Identify which cell holds the provided text, then report its (x, y) central coordinate. 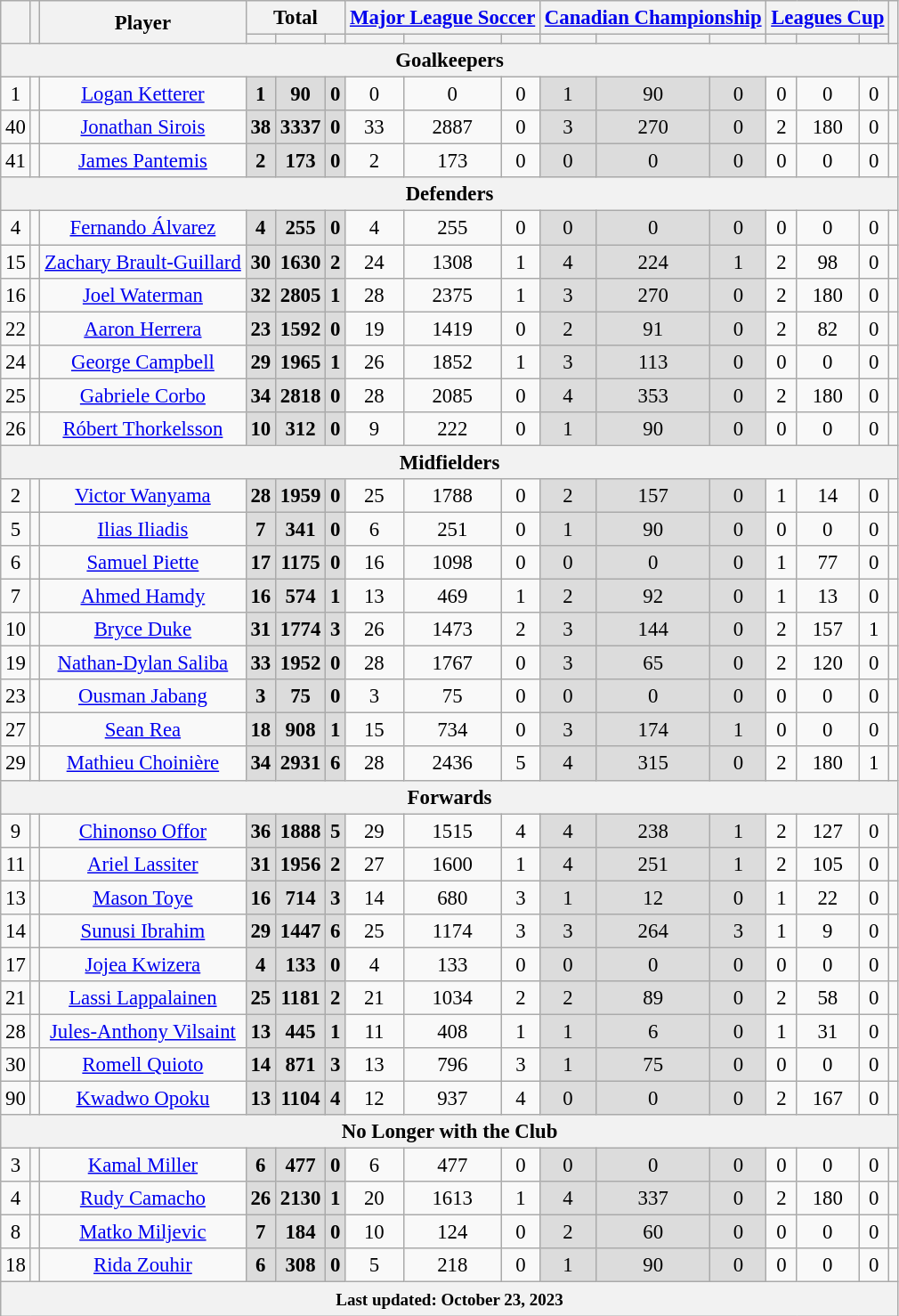
184 (300, 1232)
1788 (452, 496)
Mathieu Choinière (142, 764)
408 (452, 1031)
871 (300, 1065)
2805 (300, 295)
353 (653, 395)
Last updated: October 23, 2023 (450, 1299)
Forwards (450, 797)
Logan Ketterer (142, 94)
Mason Toye (142, 898)
32 (260, 295)
Zachary Brault-Guillard (142, 262)
144 (653, 630)
1592 (300, 329)
337 (653, 1198)
734 (452, 730)
1181 (300, 998)
105 (828, 864)
Nathan-Dylan Saliba (142, 663)
Sunusi Ibrahim (142, 931)
2818 (300, 395)
1098 (452, 563)
Goalkeepers (450, 61)
82 (828, 329)
574 (300, 597)
1034 (452, 998)
113 (653, 361)
Bryce Duke (142, 630)
2130 (300, 1198)
Jules-Anthony Vilsaint (142, 1031)
Matko Miljevic (142, 1232)
2887 (452, 127)
Ariel Lassiter (142, 864)
Major League Soccer (443, 18)
469 (452, 597)
Ahmed Hamdy (142, 597)
445 (300, 1031)
174 (653, 730)
41 (16, 161)
36 (260, 831)
2375 (452, 295)
1630 (300, 262)
91 (653, 329)
Midfielders (450, 462)
1473 (452, 630)
238 (653, 831)
Rida Zouhir (142, 1265)
Jonathan Sirois (142, 127)
Róbert Thorkelsson (142, 429)
264 (653, 931)
1613 (452, 1198)
Chinonso Offor (142, 831)
120 (828, 663)
George Campbell (142, 361)
1104 (300, 1099)
Samuel Piette (142, 563)
Sean Rea (142, 730)
98 (828, 262)
77 (828, 563)
714 (300, 898)
Rudy Camacho (142, 1198)
Leagues Cup (828, 18)
224 (653, 262)
127 (828, 831)
167 (828, 1099)
2436 (452, 764)
908 (300, 730)
Ousman Jabang (142, 696)
1515 (452, 831)
1852 (452, 361)
Canadian Championship (653, 18)
Kamal Miller (142, 1166)
Ilias Iliadis (142, 529)
No Longer with the Club (450, 1132)
222 (452, 429)
308 (300, 1265)
1952 (300, 663)
92 (653, 597)
1308 (452, 262)
Romell Quioto (142, 1065)
1774 (300, 630)
312 (300, 429)
1174 (452, 931)
1956 (300, 864)
58 (828, 998)
Fernando Álvarez (142, 228)
Defenders (450, 195)
Joel Waterman (142, 295)
Jojea Kwizera (142, 964)
680 (452, 898)
Gabriele Corbo (142, 395)
1600 (452, 864)
60 (653, 1232)
124 (452, 1232)
Victor Wanyama (142, 496)
3337 (300, 127)
20 (375, 1198)
89 (653, 998)
218 (452, 1265)
341 (300, 529)
937 (452, 1099)
1888 (300, 831)
40 (16, 127)
315 (653, 764)
2085 (452, 395)
Lassi Lappalainen (142, 998)
1767 (452, 663)
Player (142, 22)
1419 (452, 329)
James Pantemis (142, 161)
796 (452, 1065)
65 (653, 663)
Total (296, 18)
1447 (300, 931)
2931 (300, 764)
1175 (300, 563)
8 (16, 1232)
38 (260, 127)
Kwadwo Opoku (142, 1099)
Aaron Herrera (142, 329)
1965 (300, 361)
1959 (300, 496)
